Detect which cell encompasses the target text, then output its [X, Y] center coordinate. 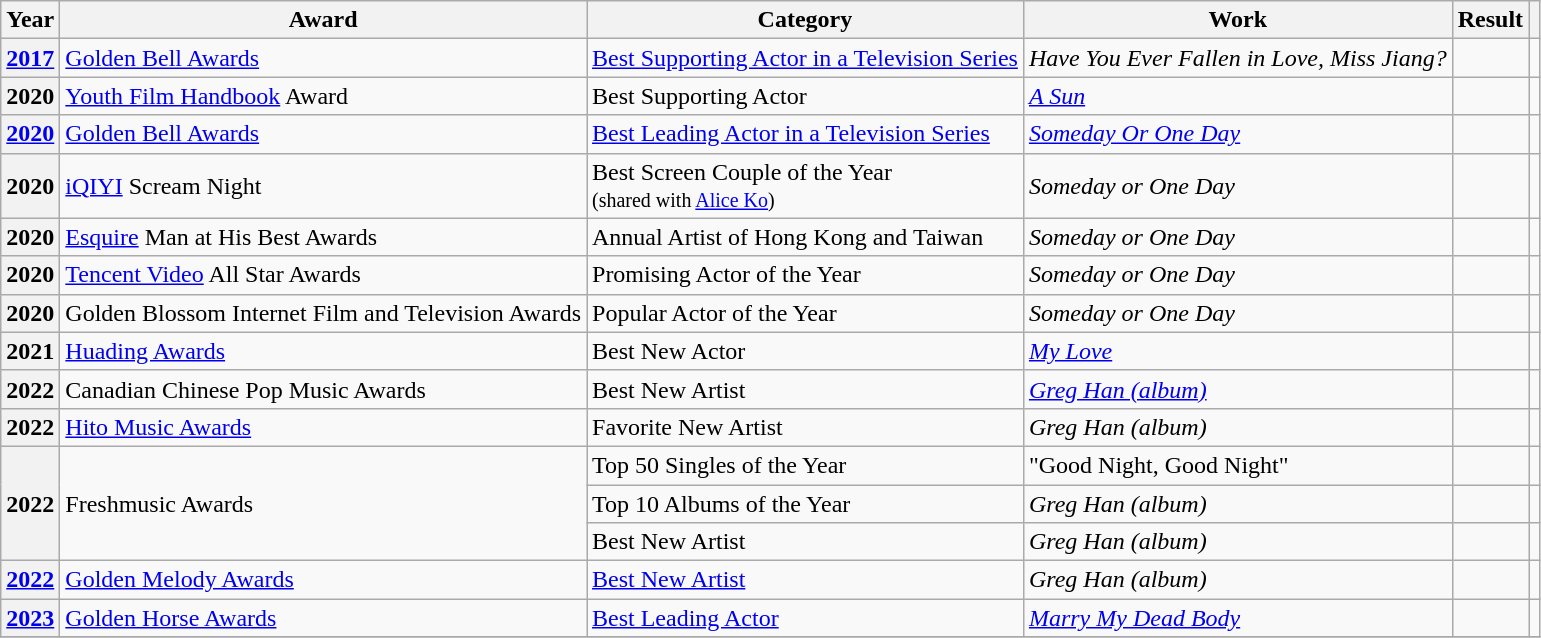
Golden Melody Awards [324, 580]
Top 50 Singles of the Year [804, 465]
iQIYI Scream Night [324, 186]
Esquire Man at His Best Awards [324, 237]
Best Leading Actor [804, 618]
Golden Horse Awards [324, 618]
A Sun [1238, 96]
Huading Awards [324, 351]
Canadian Chinese Pop Music Awards [324, 389]
"Good Night, Good Night" [1238, 465]
Favorite New Artist [804, 427]
2017 [30, 58]
Best Supporting Actor in a Television Series [804, 58]
Best Supporting Actor [804, 96]
2021 [30, 351]
Category [804, 20]
Marry My Dead Body [1238, 618]
Hito Music Awards [324, 427]
Award [324, 20]
Freshmusic Awards [324, 503]
Youth Film Handbook Award [324, 96]
Best New Actor [804, 351]
Best Leading Actor in a Television Series [804, 134]
2023 [30, 618]
Have You Ever Fallen in Love, Miss Jiang? [1238, 58]
Golden Blossom Internet Film and Television Awards [324, 313]
Year [30, 20]
My Love [1238, 351]
Tencent Video All Star Awards [324, 275]
Someday Or One Day [1238, 134]
Promising Actor of the Year [804, 275]
Work [1238, 20]
Best Screen Couple of the Year (shared with Alice Ko) [804, 186]
Annual Artist of Hong Kong and Taiwan [804, 237]
Popular Actor of the Year [804, 313]
Result [1490, 20]
Top 10 Albums of the Year [804, 503]
